Provide the (x, y) coordinate of the cell's center where the given text is located.  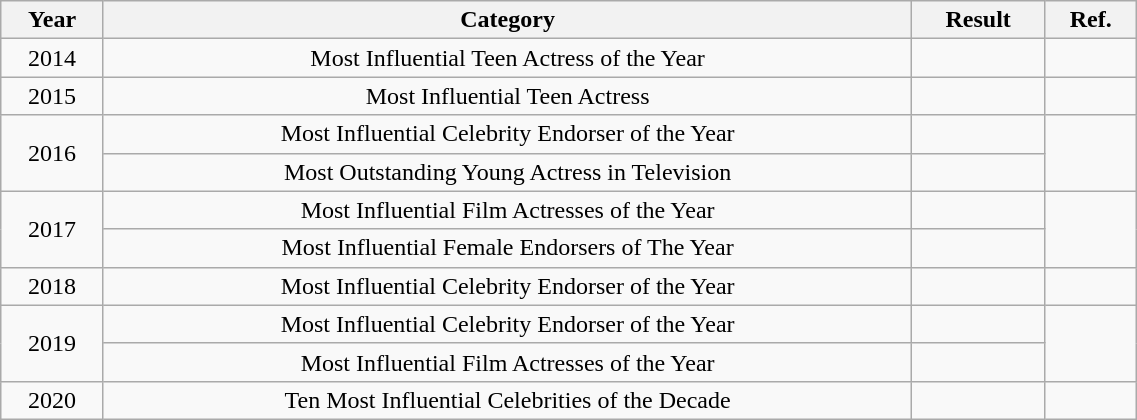
Year (52, 20)
2020 (52, 400)
Most Influential Teen Actress (507, 96)
2019 (52, 343)
Category (507, 20)
Ten Most Influential Celebrities of the Decade (507, 400)
2015 (52, 96)
2016 (52, 153)
Most Influential Teen Actress of the Year (507, 58)
2014 (52, 58)
2017 (52, 229)
Most Influential Female Endorsers of The Year (507, 248)
Most Outstanding Young Actress in Television (507, 172)
2018 (52, 286)
Ref. (1091, 20)
Result (978, 20)
